Pinpoint the cell where the given text exists, returning its (X, Y) midpoint coordinate. 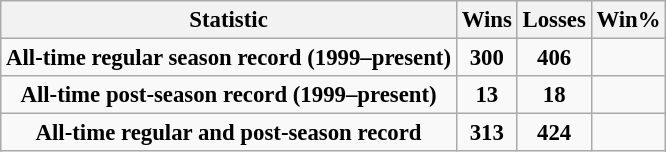
Win% (628, 20)
Wins (486, 20)
All-time regular season record (1999–present) (229, 58)
All-time post-season record (1999–present) (229, 95)
300 (486, 58)
424 (554, 133)
13 (486, 95)
406 (554, 58)
Statistic (229, 20)
18 (554, 95)
All-time regular and post-season record (229, 133)
313 (486, 133)
Losses (554, 20)
